Return (x, y) of the center of cell containing provided text 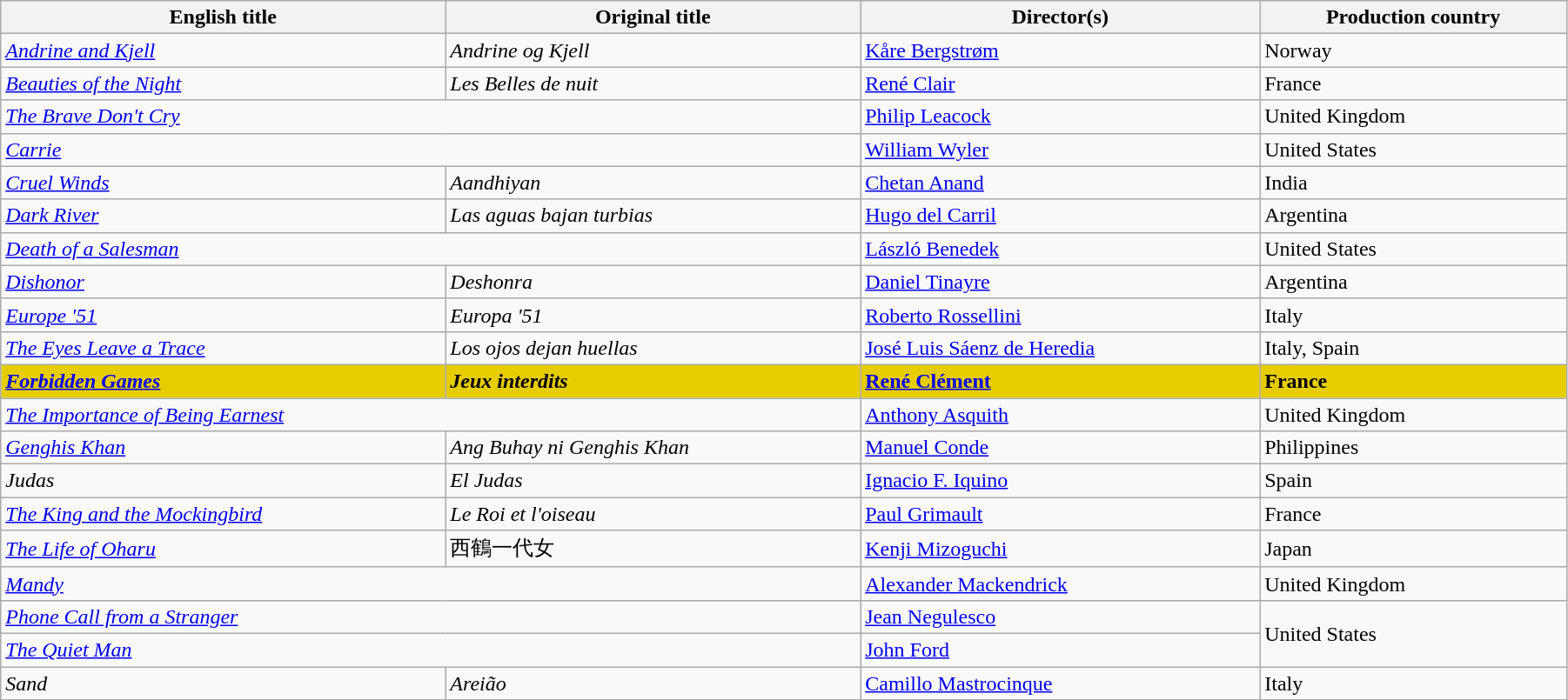
Phone Call from a Stranger (431, 617)
India (1413, 183)
Forbidden Games (223, 381)
Paul Grimault (1060, 514)
Jeux interdits (653, 381)
László Benedek (1060, 249)
The King and the Mockingbird (223, 514)
Original title (653, 17)
English title (223, 17)
Production country (1413, 17)
René Clément (1060, 381)
Carrie (431, 150)
Sand (223, 683)
Mandy (431, 583)
Europe '51 (223, 315)
Ang Buhay ni Genghis Khan (653, 448)
Chetan Anand (1060, 183)
El Judas (653, 481)
Kåre Bergstrøm (1060, 50)
Norway (1413, 50)
Italy, Spain (1413, 348)
José Luis Sáenz de Heredia (1060, 348)
Alexander Mackendrick (1060, 583)
西鶴一代女 (653, 550)
Roberto Rossellini (1060, 315)
Manuel Conde (1060, 448)
Camillo Mastrocinque (1060, 683)
Areião (653, 683)
Death of a Salesman (431, 249)
Andrine og Kjell (653, 50)
René Clair (1060, 83)
Las aguas bajan turbias (653, 216)
Deshonra (653, 282)
Philippines (1413, 448)
Director(s) (1060, 17)
Judas (223, 481)
Les Belles de nuit (653, 83)
Beauties of the Night (223, 83)
The Life of Oharu (223, 550)
The Eyes Leave a Trace (223, 348)
Ignacio F. Iquino (1060, 481)
Le Roi et l'oiseau (653, 514)
Kenji Mizoguchi (1060, 550)
Japan (1413, 550)
The Importance of Being Earnest (431, 415)
Philip Leacock (1060, 117)
Jean Negulesco (1060, 617)
Dishonor (223, 282)
The Brave Don't Cry (431, 117)
Spain (1413, 481)
Andrine and Kjell (223, 50)
Daniel Tinayre (1060, 282)
Los ojos dejan huellas (653, 348)
Genghis Khan (223, 448)
John Ford (1060, 650)
William Wyler (1060, 150)
Hugo del Carril (1060, 216)
Cruel Winds (223, 183)
Dark River (223, 216)
Europa '51 (653, 315)
Aandhiyan (653, 183)
The Quiet Man (431, 650)
Anthony Asquith (1060, 415)
